Provide the [x, y] coordinate of the cell's center where the given text is located.  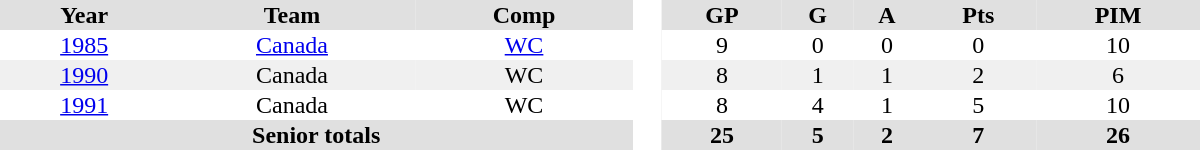
PIM [1118, 15]
Team [292, 15]
9 [722, 45]
6 [1118, 75]
26 [1118, 135]
Senior totals [316, 135]
G [818, 15]
25 [722, 135]
1985 [84, 45]
Pts [978, 15]
Comp [524, 15]
7 [978, 135]
1991 [84, 105]
Year [84, 15]
A [886, 15]
GP [722, 15]
1990 [84, 75]
4 [818, 105]
